For the text-containing cell, return its midpoint in (X, Y) coordinate format. 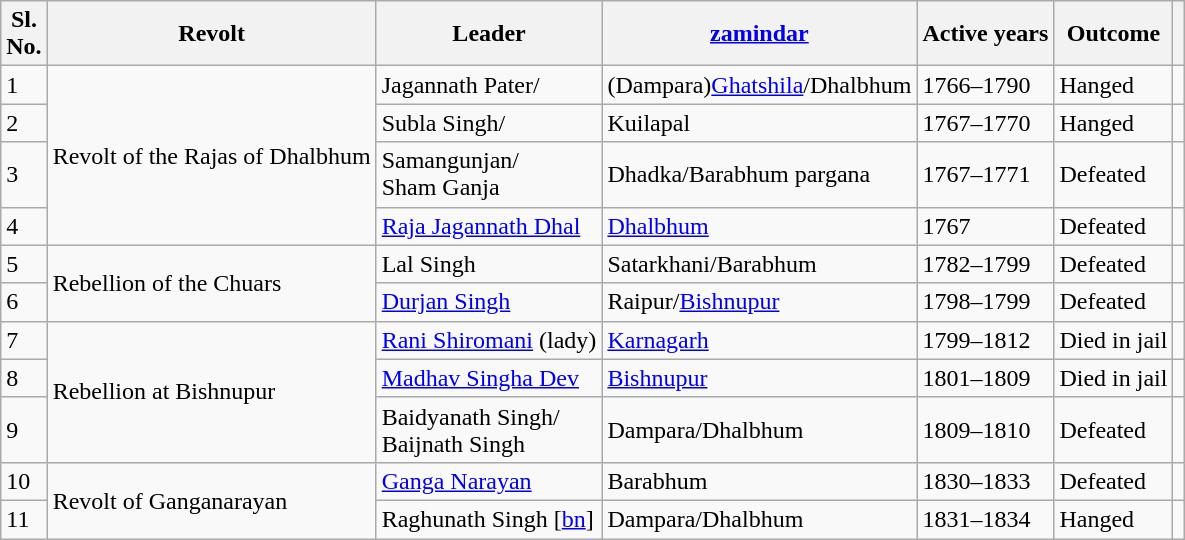
Jagannath Pater/ (489, 85)
Rani Shiromani (lady) (489, 340)
4 (24, 226)
10 (24, 481)
Bishnupur (760, 378)
Baidyanath Singh/Baijnath Singh (489, 430)
1767 (986, 226)
(Dampara)Ghatshila/Dhalbhum (760, 85)
Rebellion at Bishnupur (212, 392)
7 (24, 340)
Raipur/Bishnupur (760, 302)
Barabhum (760, 481)
11 (24, 519)
1799–1812 (986, 340)
1782–1799 (986, 264)
1809–1810 (986, 430)
2 (24, 123)
zamindar (760, 34)
5 (24, 264)
1766–1790 (986, 85)
Revolt (212, 34)
Rebellion of the Chuars (212, 283)
Raghunath Singh [bn] (489, 519)
Ganga Narayan (489, 481)
1830–1833 (986, 481)
Kuilapal (760, 123)
6 (24, 302)
Raja Jagannath Dhal (489, 226)
Subla Singh/ (489, 123)
Satarkhani/Barabhum (760, 264)
1 (24, 85)
1767–1770 (986, 123)
Sl. No. (24, 34)
1831–1834 (986, 519)
Active years (986, 34)
Karnagarh (760, 340)
8 (24, 378)
9 (24, 430)
Dhalbhum (760, 226)
1798–1799 (986, 302)
Leader (489, 34)
1801–1809 (986, 378)
Lal Singh (489, 264)
Samangunjan/Sham Ganja (489, 174)
Revolt of Ganganarayan (212, 500)
Durjan Singh (489, 302)
Outcome (1114, 34)
Madhav Singha Dev (489, 378)
3 (24, 174)
1767–1771 (986, 174)
Dhadka/Barabhum pargana (760, 174)
Revolt of the Rajas of Dhalbhum (212, 156)
